Extract the [x, y] coordinate from the center of the cell holding the provided text.  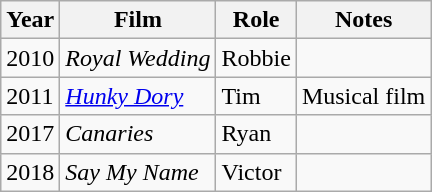
2011 [30, 96]
2017 [30, 134]
2010 [30, 58]
Musical film [363, 96]
Notes [363, 20]
2018 [30, 172]
Ryan [256, 134]
Canaries [138, 134]
Victor [256, 172]
Say My Name [138, 172]
Hunky Dory [138, 96]
Role [256, 20]
Royal Wedding [138, 58]
Robbie [256, 58]
Year [30, 20]
Film [138, 20]
Tim [256, 96]
